Pinpoint the cell where the given text exists, returning its [x, y] midpoint coordinate. 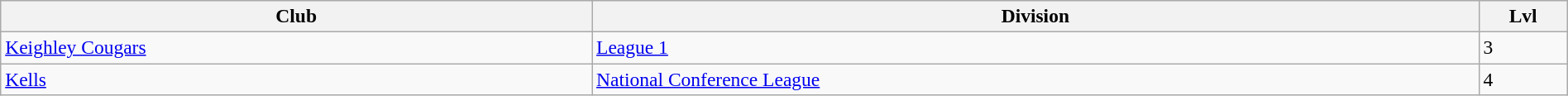
3 [1523, 47]
League 1 [1035, 47]
Kells [296, 79]
Keighley Cougars [296, 47]
Lvl [1523, 16]
National Conference League [1035, 79]
4 [1523, 79]
Division [1035, 16]
Club [296, 16]
